From the cell containing the given text, extract its center point as (X, Y) coordinate. 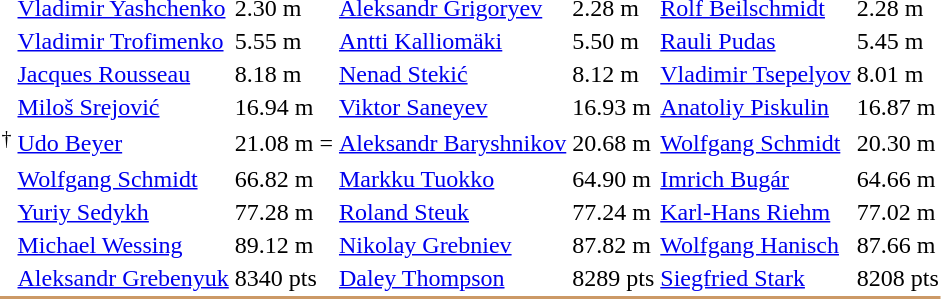
77.24 m (614, 212)
20.30 m (898, 143)
8.01 m (898, 74)
8.12 m (614, 74)
77.28 m (284, 212)
21.08 m = (284, 143)
Michael Wessing (123, 245)
Yuriy Sedykh (123, 212)
Imrich Bugár (756, 179)
5.55 m (284, 41)
5.45 m (898, 41)
Siegfried Stark (756, 278)
Anatoliy Piskulin (756, 107)
16.87 m (898, 107)
Karl-Hans Riehm (756, 212)
Jacques Rousseau (123, 74)
Roland Steuk (452, 212)
Vladimir Tsepelyov (756, 74)
87.82 m (614, 245)
Rauli Pudas (756, 41)
Wolfgang Hanisch (756, 245)
66.82 m (284, 179)
89.12 m (284, 245)
Aleksandr Grebenyuk (123, 278)
Nenad Stekić (452, 74)
Nikolay Grebniev (452, 245)
8340 pts (284, 278)
16.93 m (614, 107)
Vladimir Trofimenko (123, 41)
Markku Tuokko (452, 179)
† (6, 143)
Miloš Srejović (123, 107)
Antti Kalliomäki (452, 41)
77.02 m (898, 212)
8.18 m (284, 74)
8208 pts (898, 278)
Daley Thompson (452, 278)
87.66 m (898, 245)
64.66 m (898, 179)
16.94 m (284, 107)
5.50 m (614, 41)
20.68 m (614, 143)
Viktor Saneyev (452, 107)
64.90 m (614, 179)
8289 pts (614, 278)
Aleksandr Baryshnikov (452, 143)
Udo Beyer (123, 143)
